Capture the cell that displays the provided text and extract its [X, Y] central coordinate. 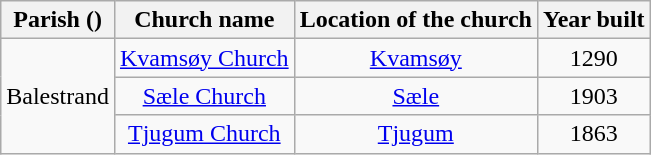
Parish () [58, 20]
Kvamsøy Church [204, 58]
Year built [594, 20]
Sæle Church [204, 96]
Church name [204, 20]
Balestrand [58, 96]
Tjugum Church [204, 134]
Tjugum [416, 134]
1863 [594, 134]
1903 [594, 96]
1290 [594, 58]
Location of the church [416, 20]
Sæle [416, 96]
Kvamsøy [416, 58]
